Locate the cell with the specified text and output its (X, Y) center coordinate. 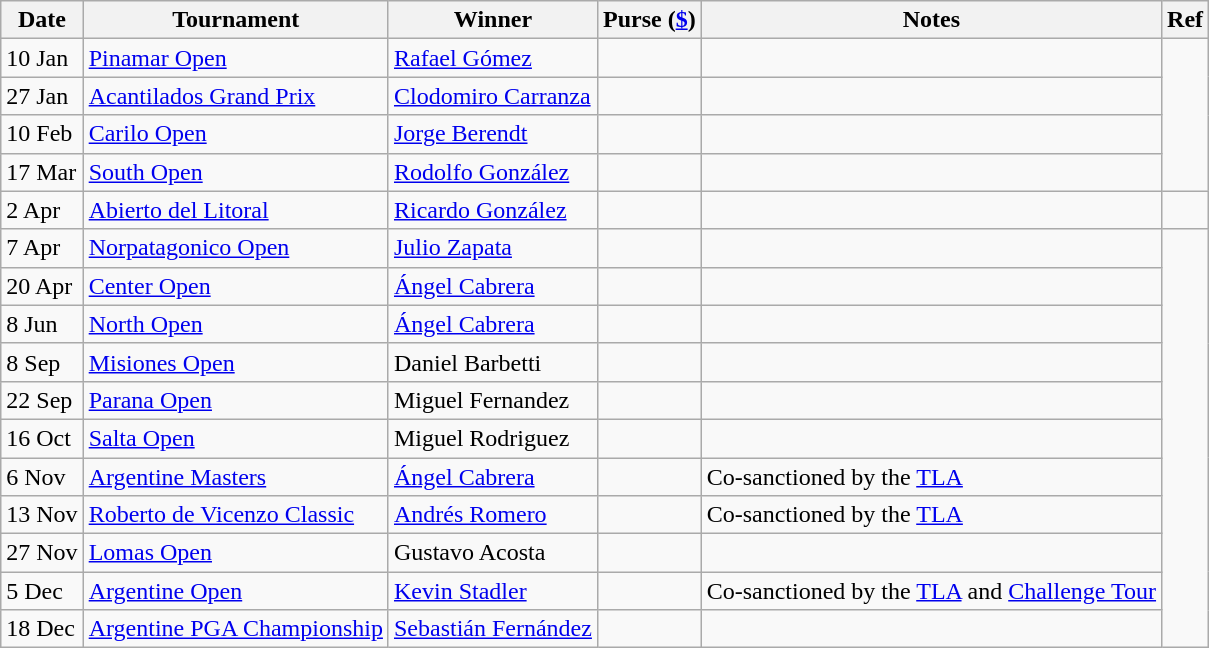
Jorge Berendt (492, 134)
Purse ($) (649, 20)
Pinamar Open (236, 58)
Argentine PGA Championship (236, 629)
North Open (236, 324)
10 Feb (42, 134)
Abierto del Litoral (236, 210)
Acantilados Grand Prix (236, 96)
20 Apr (42, 286)
5 Dec (42, 591)
Tournament (236, 20)
13 Nov (42, 515)
Kevin Stadler (492, 591)
Winner (492, 20)
Argentine Masters (236, 477)
Carilo Open (236, 134)
27 Nov (42, 553)
Miguel Fernandez (492, 400)
Gustavo Acosta (492, 553)
Date (42, 20)
6 Nov (42, 477)
7 Apr (42, 248)
16 Oct (42, 438)
Misiones Open (236, 362)
Ref (1186, 20)
8 Sep (42, 362)
17 Mar (42, 172)
Roberto de Vicenzo Classic (236, 515)
Notes (931, 20)
Norpatagonico Open (236, 248)
Lomas Open (236, 553)
South Open (236, 172)
Andrés Romero (492, 515)
22 Sep (42, 400)
Clodomiro Carranza (492, 96)
Ricardo González (492, 210)
27 Jan (42, 96)
8 Jun (42, 324)
2 Apr (42, 210)
Salta Open (236, 438)
Daniel Barbetti (492, 362)
Sebastián Fernández (492, 629)
Parana Open (236, 400)
Center Open (236, 286)
Miguel Rodriguez (492, 438)
Rodolfo González (492, 172)
Julio Zapata (492, 248)
10 Jan (42, 58)
18 Dec (42, 629)
Co-sanctioned by the TLA and Challenge Tour (931, 591)
Rafael Gómez (492, 58)
Argentine Open (236, 591)
